Identify which cell holds the provided text, then report its (x, y) central coordinate. 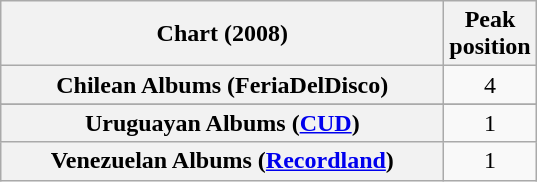
Chilean Albums (FeriaDelDisco) (222, 85)
Uruguayan Albums (CUD) (222, 123)
4 (490, 85)
Peakposition (490, 34)
Venezuelan Albums (Recordland) (222, 161)
Chart (2008) (222, 34)
